For the text-containing cell, return its midpoint in [x, y] coordinate format. 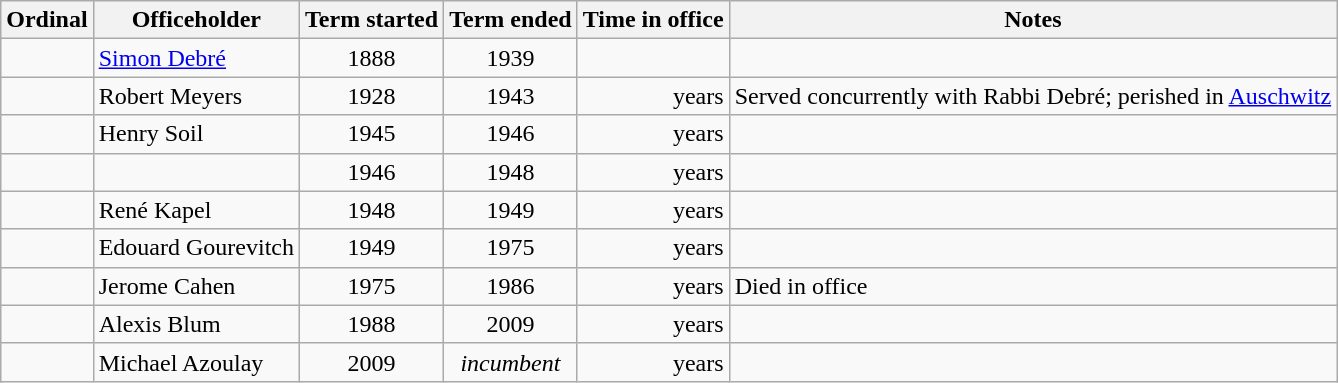
Simon Debré [196, 58]
Edouard Gourevitch [196, 248]
1986 [511, 286]
1888 [372, 58]
Henry Soil [196, 134]
Ordinal [47, 20]
Alexis Blum [196, 324]
1988 [372, 324]
Died in office [1033, 286]
1939 [511, 58]
Time in office [653, 20]
1945 [372, 134]
Term started [372, 20]
Jerome Cahen [196, 286]
René Kapel [196, 210]
Officeholder [196, 20]
1928 [372, 96]
Term ended [511, 20]
1943 [511, 96]
Robert Meyers [196, 96]
Michael Azoulay [196, 362]
Served concurrently with Rabbi Debré; perished in Auschwitz [1033, 96]
Notes [1033, 20]
incumbent [511, 362]
